Search for the cell housing the specified text and yield its [x, y] center coordinate. 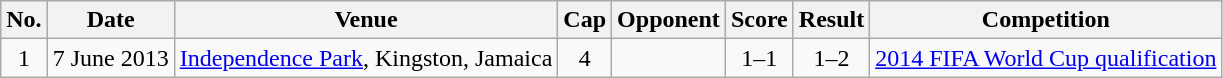
Result [831, 20]
Competition [1046, 20]
Score [759, 20]
2014 FIFA World Cup qualification [1046, 58]
Opponent [669, 20]
1 [24, 58]
Date [110, 20]
Cap [585, 20]
4 [585, 58]
No. [24, 20]
7 June 2013 [110, 58]
Venue [366, 20]
1–2 [831, 58]
1–1 [759, 58]
Independence Park, Kingston, Jamaica [366, 58]
